Return the (x, y) coordinate for the center point of the cell that contains the specified text.  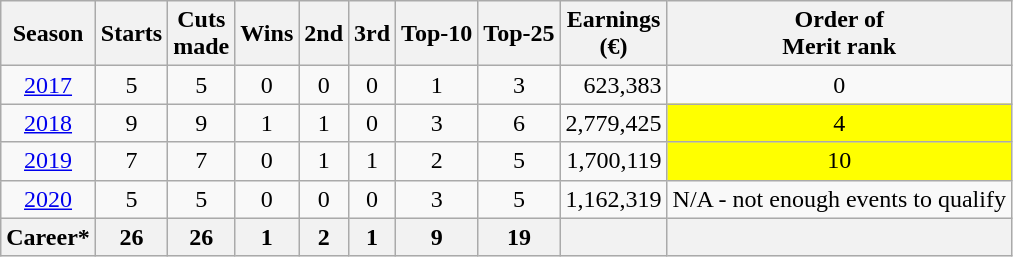
2nd (324, 34)
623,383 (614, 85)
Starts (131, 34)
4 (839, 123)
2018 (48, 123)
Career* (48, 237)
2020 (48, 199)
Top-25 (519, 34)
Earnings(€) (614, 34)
6 (519, 123)
N/A - not enough events to qualify (839, 199)
2019 (48, 161)
3rd (372, 34)
19 (519, 237)
Cutsmade (202, 34)
2017 (48, 85)
1,700,119 (614, 161)
2,779,425 (614, 123)
1,162,319 (614, 199)
Order ofMerit rank (839, 34)
Season (48, 34)
10 (839, 161)
Wins (267, 34)
Top-10 (437, 34)
